Output the (x, y) coordinate of the center of the cell containing the given text.  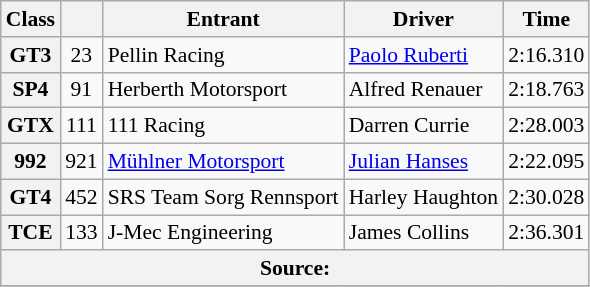
Entrant (224, 19)
J-Mec Engineering (224, 233)
GT3 (30, 55)
133 (82, 233)
Harley Haughton (424, 197)
23 (82, 55)
2:22.095 (546, 162)
Source: (296, 269)
Class (30, 19)
2:36.301 (546, 233)
James Collins (424, 233)
2:16.310 (546, 55)
452 (82, 197)
TCE (30, 233)
SRS Team Sorg Rennsport (224, 197)
111 Racing (224, 126)
GTX (30, 126)
GT4 (30, 197)
2:30.028 (546, 197)
91 (82, 90)
SP4 (30, 90)
2:18.763 (546, 90)
Time (546, 19)
Mühlner Motorsport (224, 162)
Herberth Motorsport (224, 90)
Darren Currie (424, 126)
Paolo Ruberti (424, 55)
921 (82, 162)
Alfred Renauer (424, 90)
992 (30, 162)
Driver (424, 19)
111 (82, 126)
Julian Hanses (424, 162)
Pellin Racing (224, 55)
2:28.003 (546, 126)
